Find where the given text appears and provide that cell's center as (X, Y) coordinate. 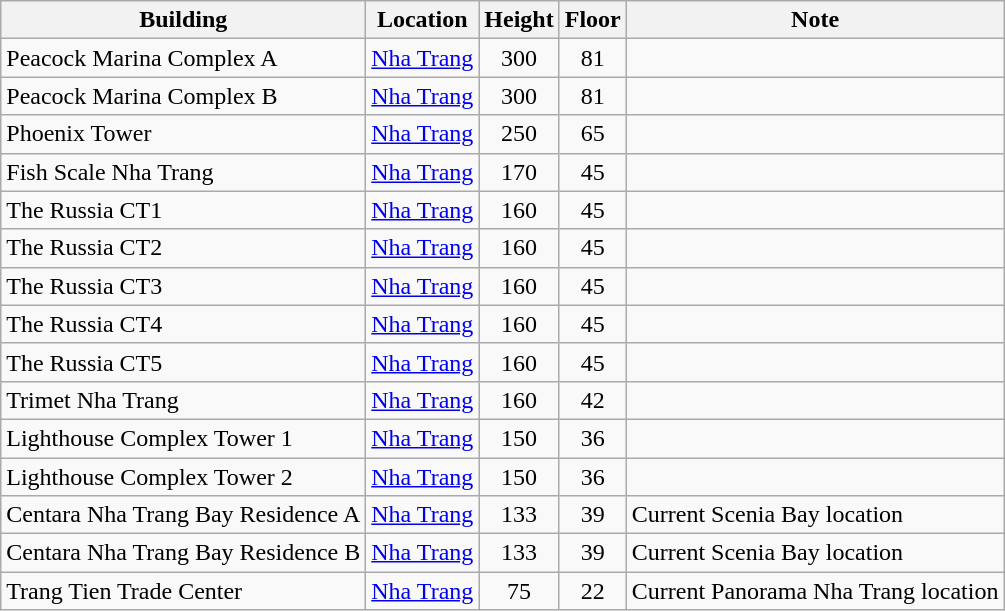
Peacock Marina Complex A (184, 58)
The Russia CT1 (184, 210)
Lighthouse Complex Tower 2 (184, 477)
Fish Scale Nha Trang (184, 172)
Centara Nha Trang Bay Residence A (184, 515)
170 (519, 172)
Phoenix Tower (184, 134)
Trimet Nha Trang (184, 400)
42 (592, 400)
Lighthouse Complex Tower 1 (184, 438)
65 (592, 134)
Current Panorama Nha Trang location (815, 591)
Floor (592, 20)
The Russia CT4 (184, 324)
Location (422, 20)
250 (519, 134)
75 (519, 591)
Trang Tien Trade Center (184, 591)
Peacock Marina Complex B (184, 96)
22 (592, 591)
Building (184, 20)
The Russia CT3 (184, 286)
The Russia CT2 (184, 248)
Centara Nha Trang Bay Residence B (184, 553)
The Russia CT5 (184, 362)
Height (519, 20)
Note (815, 20)
